Detect which cell encompasses the target text, then output its (X, Y) center coordinate. 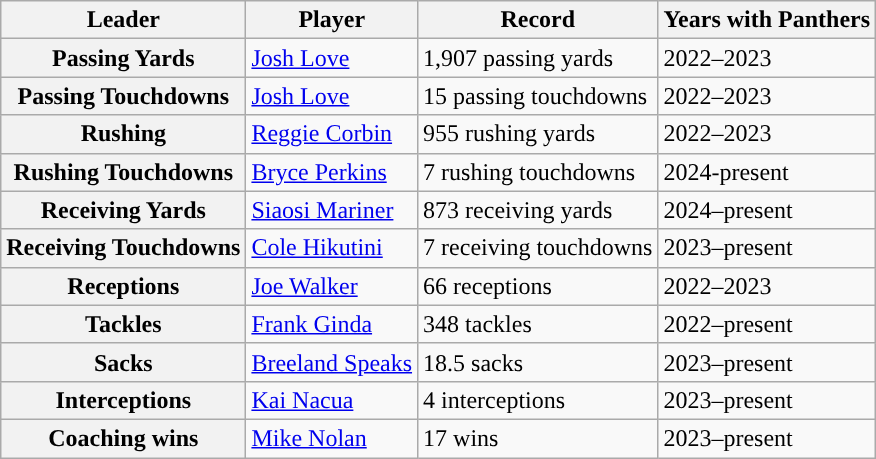
Reggie Corbin (332, 134)
7 rushing touchdowns (538, 172)
15 passing touchdowns (538, 96)
Interceptions (124, 400)
Leader (124, 20)
Rushing Touchdowns (124, 172)
Bryce Perkins (332, 172)
2024-present (767, 172)
Passing Touchdowns (124, 96)
348 tackles (538, 324)
4 interceptions (538, 400)
Breeland Speaks (332, 362)
955 rushing yards (538, 134)
Joe Walker (332, 286)
Cole Hikutini (332, 248)
Kai Nacua (332, 400)
1,907 passing yards (538, 58)
7 receiving touchdowns (538, 248)
Mike Nolan (332, 438)
Sacks (124, 362)
17 wins (538, 438)
2024–present (767, 210)
66 receptions (538, 286)
Rushing (124, 134)
Years with Panthers (767, 20)
Coaching wins (124, 438)
Receiving Yards (124, 210)
2022–present (767, 324)
Siaosi Mariner (332, 210)
Record (538, 20)
Frank Ginda (332, 324)
873 receiving yards (538, 210)
18.5 sacks (538, 362)
Receptions (124, 286)
Passing Yards (124, 58)
Tackles (124, 324)
Receiving Touchdowns (124, 248)
Player (332, 20)
